Locate the cell with the specified text and output its [x, y] center coordinate. 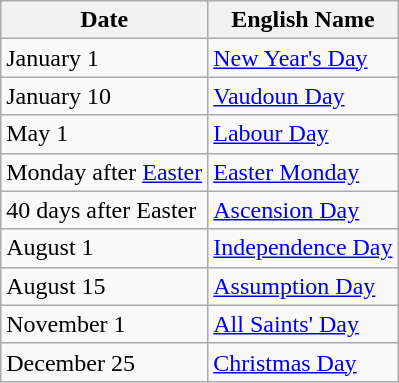
May 1 [104, 134]
All Saints' Day [303, 324]
August 15 [104, 286]
January 1 [104, 58]
40 days after Easter [104, 210]
Assumption Day [303, 286]
November 1 [104, 324]
English Name [303, 20]
Ascension Day [303, 210]
Independence Day [303, 248]
August 1 [104, 248]
December 25 [104, 362]
Vaudoun Day [303, 96]
January 10 [104, 96]
Christmas Day [303, 362]
New Year's Day [303, 58]
Easter Monday [303, 172]
Monday after Easter [104, 172]
Labour Day [303, 134]
Date [104, 20]
